Output the [X, Y] coordinate of the center of the cell containing the given text.  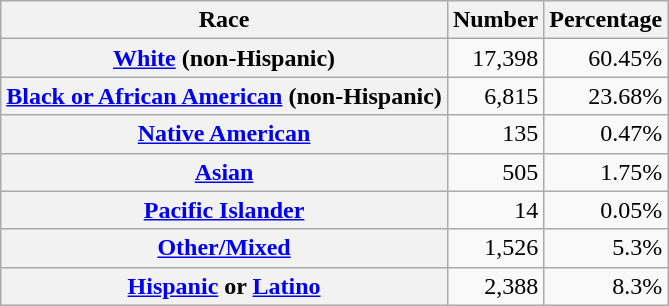
Other/Mixed [224, 248]
Hispanic or Latino [224, 286]
135 [495, 134]
23.68% [606, 96]
Black or African American (non-Hispanic) [224, 96]
White (non-Hispanic) [224, 58]
Pacific Islander [224, 210]
Number [495, 20]
Percentage [606, 20]
60.45% [606, 58]
14 [495, 210]
505 [495, 172]
0.47% [606, 134]
17,398 [495, 58]
0.05% [606, 210]
2,388 [495, 286]
Race [224, 20]
6,815 [495, 96]
1.75% [606, 172]
5.3% [606, 248]
8.3% [606, 286]
1,526 [495, 248]
Native American [224, 134]
Asian [224, 172]
